Find where the given text appears and provide that cell's center as [x, y] coordinate. 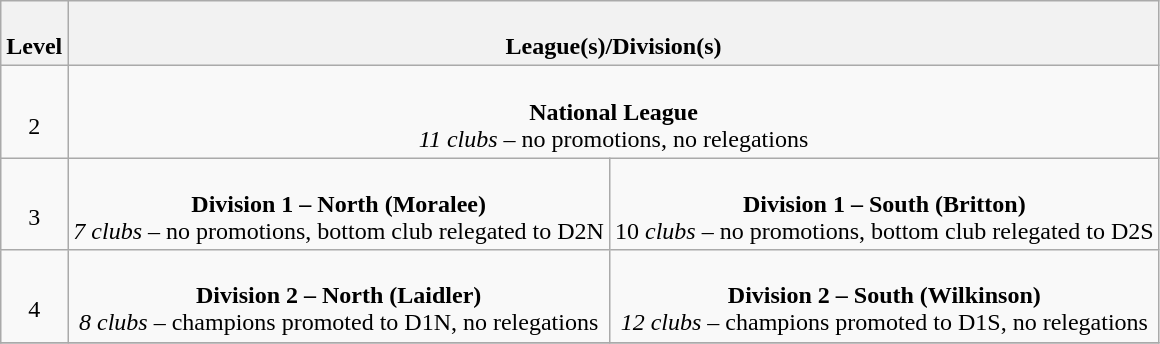
Level [34, 34]
Division 1 – North (Moralee) 7 clubs – no promotions, bottom club relegated to D2N [339, 204]
National League 11 clubs – no promotions, no relegations [614, 112]
Division 2 – North (Laidler) 8 clubs – champions promoted to D1N, no relegations [339, 296]
Division 2 – South (Wilkinson) 12 clubs – champions promoted to D1S, no relegations [884, 296]
2 [34, 112]
4 [34, 296]
League(s)/Division(s) [614, 34]
Division 1 – South (Britton) 10 clubs – no promotions, bottom club relegated to D2S [884, 204]
3 [34, 204]
